For the text-containing cell, return its midpoint in (x, y) coordinate format. 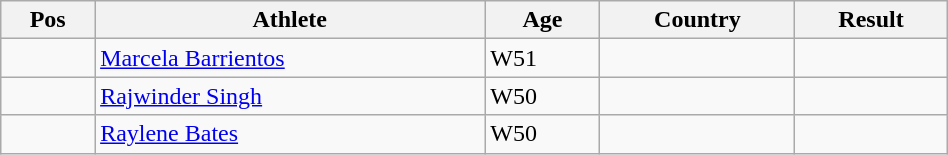
Age (542, 20)
Pos (48, 20)
Rajwinder Singh (290, 96)
Result (871, 20)
Athlete (290, 20)
Raylene Bates (290, 134)
Marcela Barrientos (290, 58)
W51 (542, 58)
Country (698, 20)
